Detect which cell encompasses the target text, then output its (x, y) center coordinate. 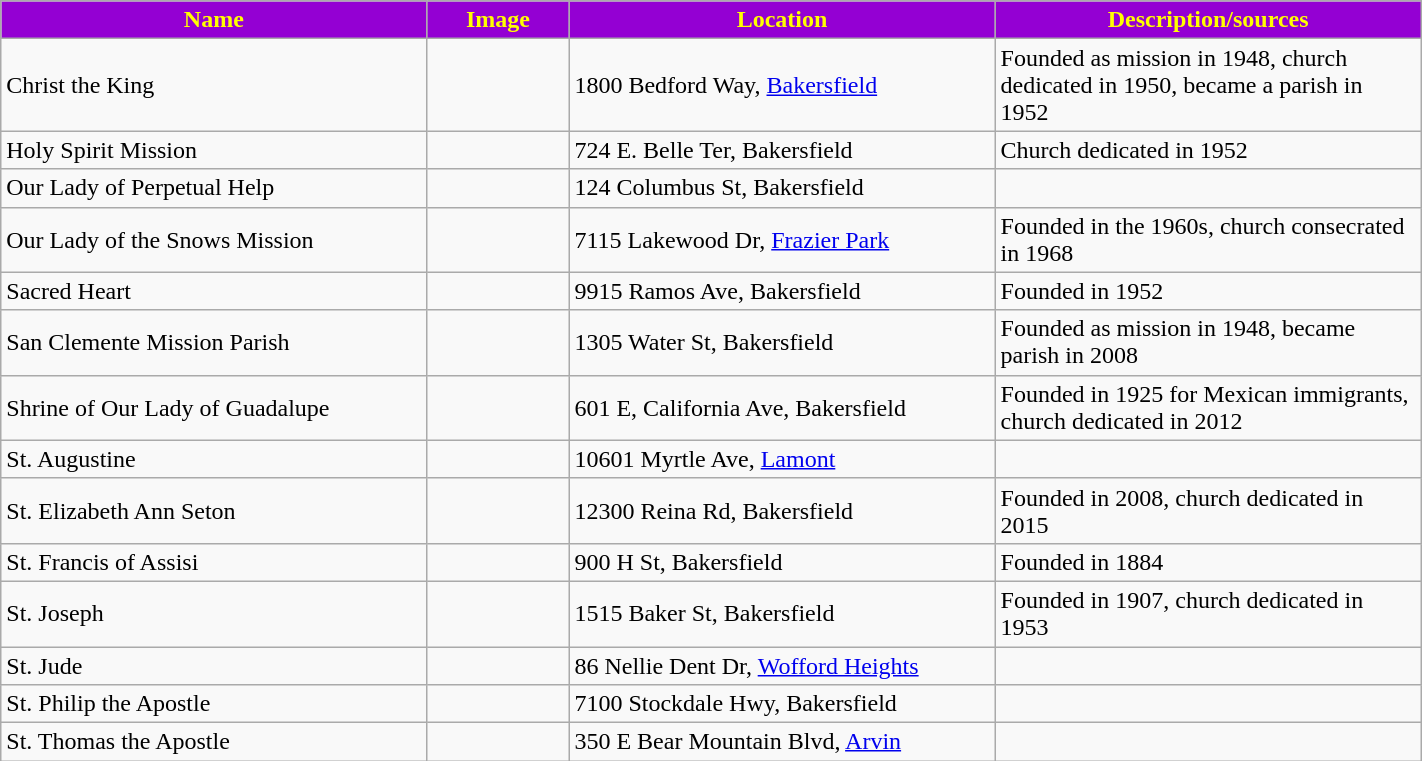
St. Philip the Apostle (214, 704)
St. Francis of Assisi (214, 562)
Founded as mission in 1948, church dedicated in 1950, became a parish in 1952 (1208, 85)
Founded in 1925 for Mexican immigrants, church dedicated in 2012 (1208, 408)
7100 Stockdale Hwy, Bakersfield (782, 704)
1305 Water St, Bakersfield (782, 342)
St. Elizabeth Ann Seton (214, 510)
Image (498, 20)
St. Jude (214, 665)
350 E Bear Mountain Blvd, Arvin (782, 742)
St. Joseph (214, 614)
Founded in 2008, church dedicated in 2015 (1208, 510)
12300 Reina Rd, Bakersfield (782, 510)
1515 Baker St, Bakersfield (782, 614)
Founded in the 1960s, church consecrated in 1968 (1208, 240)
Founded in 1952 (1208, 291)
Church dedicated in 1952 (1208, 150)
Founded in 1884 (1208, 562)
9915 Ramos Ave, Bakersfield (782, 291)
Sacred Heart (214, 291)
Holy Spirit Mission (214, 150)
124 Columbus St, Bakersfield (782, 188)
Our Lady of Perpetual Help (214, 188)
Name (214, 20)
1800 Bedford Way, Bakersfield (782, 85)
Founded in 1907, church dedicated in 1953 (1208, 614)
7115 Lakewood Dr, Frazier Park (782, 240)
86 Nellie Dent Dr, Wofford Heights (782, 665)
601 E, California Ave, Bakersfield (782, 408)
St. Thomas the Apostle (214, 742)
Our Lady of the Snows Mission (214, 240)
Christ the King (214, 85)
Location (782, 20)
724 E. Belle Ter, Bakersfield (782, 150)
10601 Myrtle Ave, Lamont (782, 459)
Description/sources (1208, 20)
San Clemente Mission Parish (214, 342)
Founded as mission in 1948, became parish in 2008 (1208, 342)
900 H St, Bakersfield (782, 562)
Shrine of Our Lady of Guadalupe (214, 408)
St. Augustine (214, 459)
